Detect which cell encompasses the target text, then output its [x, y] center coordinate. 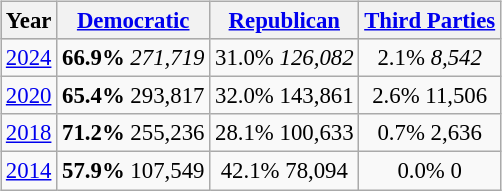
Year [29, 21]
2.1% 8,542 [430, 58]
2018 [29, 133]
Democratic [134, 21]
2020 [29, 96]
Third Parties [430, 21]
57.9% 107,549 [134, 171]
2.6% 11,506 [430, 96]
42.1% 78,094 [284, 171]
2014 [29, 171]
Republican [284, 21]
66.9% 271,719 [134, 58]
65.4% 293,817 [134, 96]
0.7% 2,636 [430, 133]
32.0% 143,861 [284, 96]
2024 [29, 58]
0.0% 0 [430, 171]
28.1% 100,633 [284, 133]
71.2% 255,236 [134, 133]
31.0% 126,082 [284, 58]
